Return [X, Y] of the center of cell containing provided text 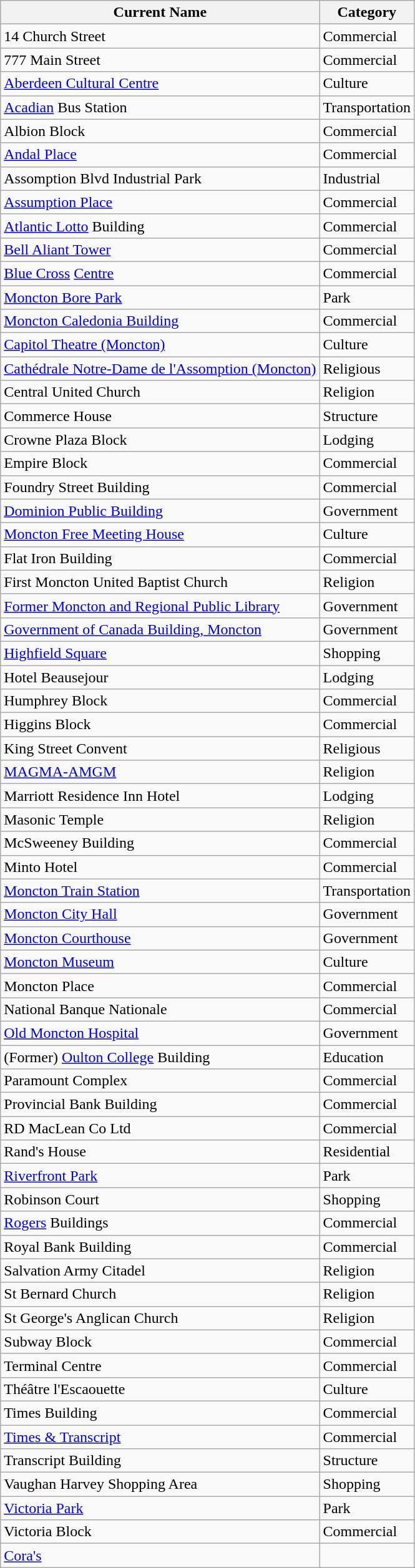
Former Moncton and Regional Public Library [160, 606]
Education [367, 1057]
Albion Block [160, 131]
Marriott Residence Inn Hotel [160, 796]
Moncton Caledonia Building [160, 321]
Provincial Bank Building [160, 1105]
Moncton Bore Park [160, 298]
Moncton Courthouse [160, 938]
Royal Bank Building [160, 1247]
Minto Hotel [160, 867]
Humphrey Block [160, 701]
Highfield Square [160, 653]
777 Main Street [160, 60]
Crowne Plaza Block [160, 440]
Moncton Train Station [160, 891]
Times Building [160, 1413]
Capitol Theatre (Moncton) [160, 345]
Aberdeen Cultural Centre [160, 84]
Residential [367, 1152]
Moncton City Hall [160, 914]
Assumption Place [160, 202]
St Bernard Church [160, 1294]
Andal Place [160, 155]
Masonic Temple [160, 820]
Commerce House [160, 416]
McSweeney Building [160, 843]
Moncton Free Meeting House [160, 535]
Salvation Army Citadel [160, 1270]
Hotel Beausejour [160, 677]
(Former) Oulton College Building [160, 1057]
Government of Canada Building, Moncton [160, 629]
Vaughan Harvey Shopping Area [160, 1484]
Dominion Public Building [160, 511]
Paramount Complex [160, 1081]
Industrial [367, 178]
National Banque Nationale [160, 1009]
14 Church Street [160, 36]
Acadian Bus Station [160, 107]
MAGMA-AMGM [160, 772]
Victoria Block [160, 1532]
Foundry Street Building [160, 487]
Empire Block [160, 463]
Rogers Buildings [160, 1223]
Victoria Park [160, 1508]
Terminal Centre [160, 1365]
St George's Anglican Church [160, 1318]
Flat Iron Building [160, 558]
Bell Aliant Tower [160, 249]
Transcript Building [160, 1461]
Current Name [160, 12]
Théâtre l'Escaouette [160, 1389]
Moncton Museum [160, 962]
Riverfront Park [160, 1176]
RD MacLean Co Ltd [160, 1128]
Old Moncton Hospital [160, 1033]
Subway Block [160, 1342]
Central United Church [160, 392]
Higgins Block [160, 725]
Cora's [160, 1556]
Robinson Court [160, 1199]
Rand's House [160, 1152]
Category [367, 12]
Atlantic Lotto Building [160, 226]
Moncton Place [160, 985]
Assomption Blvd Industrial Park [160, 178]
King Street Convent [160, 748]
Times & Transcript [160, 1436]
Blue Cross Centre [160, 273]
First Moncton United Baptist Church [160, 582]
Cathédrale Notre-Dame de l'Assomption (Moncton) [160, 369]
